Search for the cell housing the specified text and yield its (X, Y) center coordinate. 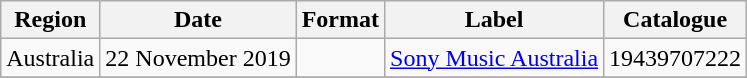
Label (494, 20)
22 November 2019 (198, 58)
19439707222 (676, 58)
Sony Music Australia (494, 58)
Region (50, 20)
Format (340, 20)
Date (198, 20)
Australia (50, 58)
Catalogue (676, 20)
